Scan for the cell matching the given text and deliver its [x, y] coordinate at center. 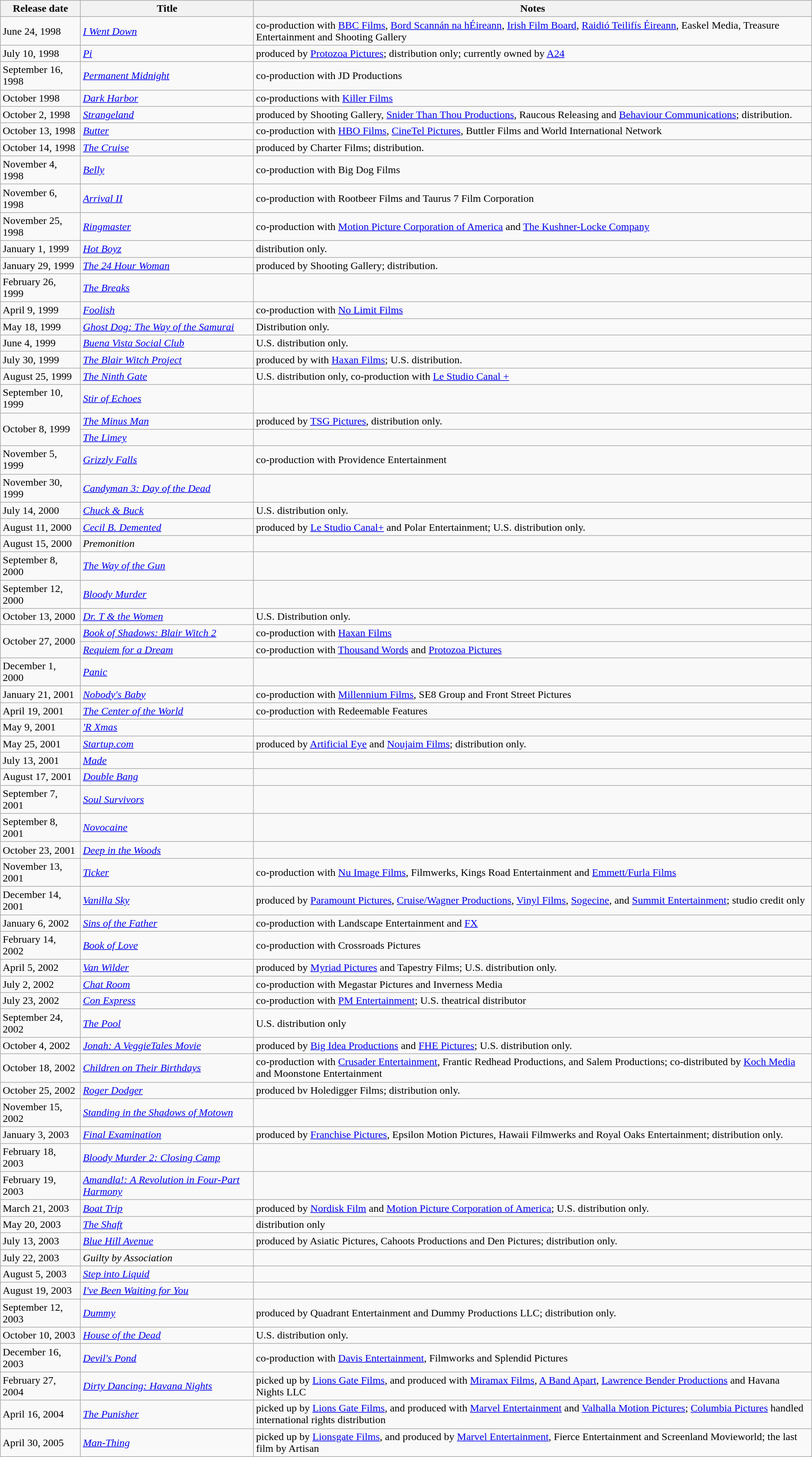
co-production with HBO Films, CineTel Pictures, Buttler Films and World International Network [533, 131]
The Punisher [167, 1414]
co-production with Motion Picture Corporation of America and The Kushner-Locke Company [533, 227]
February 14, 2002 [41, 945]
July 23, 2002 [41, 1001]
Book of Love [167, 945]
November 15, 2002 [41, 1113]
Notes [533, 9]
Ghost Dog: The Way of the Samurai [167, 327]
co-production with Millennium Films, SE8 Group and Front Street Pictures [533, 694]
'R Xmas [167, 727]
U.S. Distribution only. [533, 617]
Soul Survivors [167, 799]
May 9, 2001 [41, 727]
Chuck & Buck [167, 510]
December 16, 2003 [41, 1358]
October 8, 1999 [41, 429]
Foolish [167, 310]
co-productions with Killer Films [533, 98]
February 27, 2004 [41, 1386]
April 30, 2005 [41, 1443]
Double Bang [167, 777]
produced by Le Studio Canal+ and Polar Entertainment; U.S. distribution only. [533, 527]
June 4, 1999 [41, 343]
Panic [167, 672]
October 27, 2000 [41, 641]
May 25, 2001 [41, 744]
Chat Room [167, 984]
Final Examination [167, 1135]
Guilty by Association [167, 1257]
Man-Thing [167, 1443]
December 14, 2001 [41, 900]
I've Been Waiting for You [167, 1291]
co-production with JD Productions [533, 76]
Startup.com [167, 744]
April 5, 2002 [41, 968]
U.S. distribution only [533, 1023]
produced by Artificial Eye and Noujaim Films; distribution only. [533, 744]
co-production with PM Entertainment; U.S. theatrical distributor [533, 1001]
Bloody Murder 2: Closing Camp [167, 1157]
September 16, 1998 [41, 76]
Candyman 3: Day of the Dead [167, 488]
co-production with Providence Entertainment [533, 460]
November 4, 1998 [41, 170]
Distribution only. [533, 327]
July 10, 1998 [41, 53]
co-production with Landscape Entertainment and FX [533, 923]
produced bv Holedigger Films; distribution only. [533, 1090]
July 30, 1999 [41, 360]
August 5, 2003 [41, 1274]
Sins of the Father [167, 923]
October 2, 1998 [41, 115]
Jonah: A VeggieTales Movie [167, 1046]
Release date [41, 9]
Permanent Midnight [167, 76]
October 14, 1998 [41, 148]
The Breaks [167, 288]
The Shaft [167, 1224]
May 18, 1999 [41, 327]
November 13, 2001 [41, 872]
Made [167, 760]
produced by Myriad Pictures and Tapestry Films; U.S. distribution only. [533, 968]
February 19, 2003 [41, 1186]
Children on Their Birthdays [167, 1068]
Strangeland [167, 115]
April 19, 2001 [41, 711]
Deep in the Woods [167, 850]
Ringmaster [167, 227]
Con Express [167, 1001]
co-production with Megastar Pictures and Inverness Media [533, 984]
The Blair Witch Project [167, 360]
The Pool [167, 1023]
Vanilla Sky [167, 900]
produced by Big Idea Productions and FHE Pictures; U.S. distribution only. [533, 1046]
October 10, 2003 [41, 1335]
produced by with Haxan Films; U.S. distribution. [533, 360]
June 24, 1998 [41, 31]
The Cruise [167, 148]
October 23, 2001 [41, 850]
The Limey [167, 437]
Bloody Murder [167, 594]
September 24, 2002 [41, 1023]
October 18, 2002 [41, 1068]
U.S. distribution only, co-production with Le Studio Canal + [533, 376]
Grizzly Falls [167, 460]
Requiem for a Dream [167, 650]
picked up by Lions Gate Films, and produced with Miramax Films, A Band Apart, Lawrence Bender Productions and Havana Nights LLC [533, 1386]
February 26, 1999 [41, 288]
co-production with Nu Image Films, Filmwerks, Kings Road Entertainment and Emmett/Furla Films [533, 872]
produced by Shooting Gallery, Snider Than Thou Productions, Raucous Releasing and Behaviour Communications; distribution. [533, 115]
Dark Harbor [167, 98]
Boat Trip [167, 1208]
produced by Shooting Gallery; distribution. [533, 265]
co-production with No Limit Films [533, 310]
March 21, 2003 [41, 1208]
distribution only [533, 1224]
Belly [167, 170]
Arrival II [167, 198]
October 25, 2002 [41, 1090]
Novocaine [167, 827]
Buena Vista Social Club [167, 343]
Van Wilder [167, 968]
January 6, 2002 [41, 923]
July 22, 2003 [41, 1257]
produced by Nordisk Film and Motion Picture Corporation of America; U.S. distribution only. [533, 1208]
Title [167, 9]
July 13, 2001 [41, 760]
January 1, 1999 [41, 249]
produced by Protozoa Pictures; distribution only; currently owned by A24 [533, 53]
January 21, 2001 [41, 694]
co-production with Davis Entertainment, Filmworks and Splendid Pictures [533, 1358]
distribution only. [533, 249]
Devil's Pond [167, 1358]
Blue Hill Avenue [167, 1241]
September 10, 1999 [41, 398]
produced by Charter Films; distribution. [533, 148]
July 14, 2000 [41, 510]
August 17, 2001 [41, 777]
August 15, 2000 [41, 543]
October 4, 2002 [41, 1046]
August 19, 2003 [41, 1291]
The Ninth Gate [167, 376]
November 5, 1999 [41, 460]
produced by Franchise Pictures, Epsilon Motion Pictures, Hawaii Filmwerks and Royal Oaks Entertainment; distribution only. [533, 1135]
co-production with Thousand Words and Protozoa Pictures [533, 650]
September 12, 2003 [41, 1313]
Amandla!: A Revolution in Four-Part Harmony [167, 1186]
The 24 Hour Woman [167, 265]
Book of Shadows: Blair Witch 2 [167, 633]
Dummy [167, 1313]
September 12, 2000 [41, 594]
January 29, 1999 [41, 265]
The Way of the Gun [167, 566]
Pi [167, 53]
October 1998 [41, 98]
April 9, 1999 [41, 310]
Dirty Dancing: Havana Nights [167, 1386]
produced by Paramount Pictures, Cruise/Wagner Productions, Vinyl Films, Sogecine, and Summit Entertainment; studio credit only [533, 900]
April 16, 2004 [41, 1414]
co-production with Redeemable Features [533, 711]
September 7, 2001 [41, 799]
Butter [167, 131]
The Center of the World [167, 711]
August 11, 2000 [41, 527]
October 13, 2000 [41, 617]
The Minus Man [167, 421]
Dr. T & the Women [167, 617]
co-production with Haxan Films [533, 633]
co-production with Crossroads Pictures [533, 945]
August 25, 1999 [41, 376]
Cecil B. Demented [167, 527]
Stir of Echoes [167, 398]
Standing in the Shadows of Motown [167, 1113]
July 13, 2003 [41, 1241]
February 18, 2003 [41, 1157]
co-production with Rootbeer Films and Taurus 7 Film Corporation [533, 198]
produced by TSG Pictures, distribution only. [533, 421]
May 20, 2003 [41, 1224]
picked up by Lionsgate Films, and produced by Marvel Entertainment, Fierce Entertainment and Screenland Movieworld; the last film by Artisan [533, 1443]
Step into Liquid [167, 1274]
January 3, 2003 [41, 1135]
October 13, 1998 [41, 131]
November 25, 1998 [41, 227]
Hot Boyz [167, 249]
September 8, 2001 [41, 827]
Premonition [167, 543]
November 30, 1999 [41, 488]
co-production with Big Dog Films [533, 170]
produced by Asiatic Pictures, Cahoots Productions and Den Pictures; distribution only. [533, 1241]
July 2, 2002 [41, 984]
Ticker [167, 872]
November 6, 1998 [41, 198]
produced by Quadrant Entertainment and Dummy Productions LLC; distribution only. [533, 1313]
Roger Dodger [167, 1090]
Nobody's Baby [167, 694]
September 8, 2000 [41, 566]
I Went Down [167, 31]
December 1, 2000 [41, 672]
House of the Dead [167, 1335]
